Output the (x, y) coordinate of the center of the cell containing the given text.  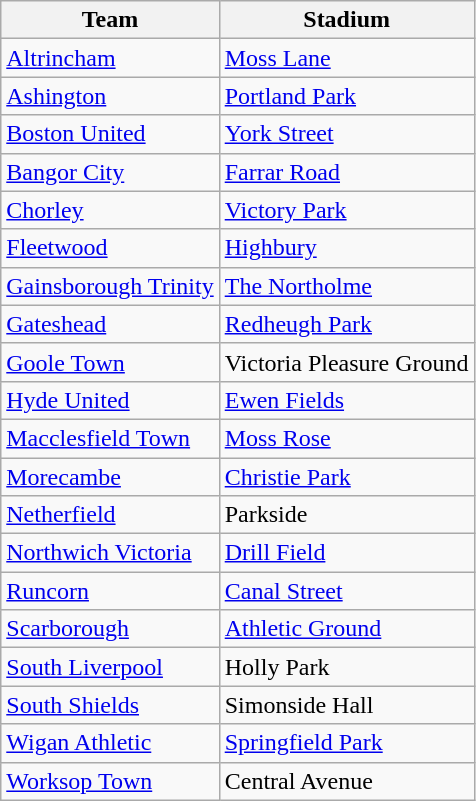
Stadium (346, 20)
Altrincham (110, 58)
Redheugh Park (346, 324)
Springfield Park (346, 743)
South Shields (110, 705)
Christie Park (346, 477)
Holly Park (346, 667)
Portland Park (346, 96)
Team (110, 20)
Boston United (110, 134)
Moss Lane (346, 58)
Gainsborough Trinity (110, 286)
Morecambe (110, 477)
Bangor City (110, 172)
South Liverpool (110, 667)
Netherfield (110, 515)
The Northolme (346, 286)
Victory Park (346, 210)
Simonside Hall (346, 705)
Highbury (346, 248)
Hyde United (110, 400)
Northwich Victoria (110, 553)
Canal Street (346, 591)
Farrar Road (346, 172)
Central Avenue (346, 781)
Ewen Fields (346, 400)
Victoria Pleasure Ground (346, 362)
Drill Field (346, 553)
Wigan Athletic (110, 743)
Goole Town (110, 362)
Gateshead (110, 324)
Athletic Ground (346, 629)
Macclesfield Town (110, 438)
York Street (346, 134)
Chorley (110, 210)
Runcorn (110, 591)
Fleetwood (110, 248)
Ashington (110, 96)
Worksop Town (110, 781)
Parkside (346, 515)
Moss Rose (346, 438)
Scarborough (110, 629)
